Output the (X, Y) coordinate of the center of the cell containing the given text.  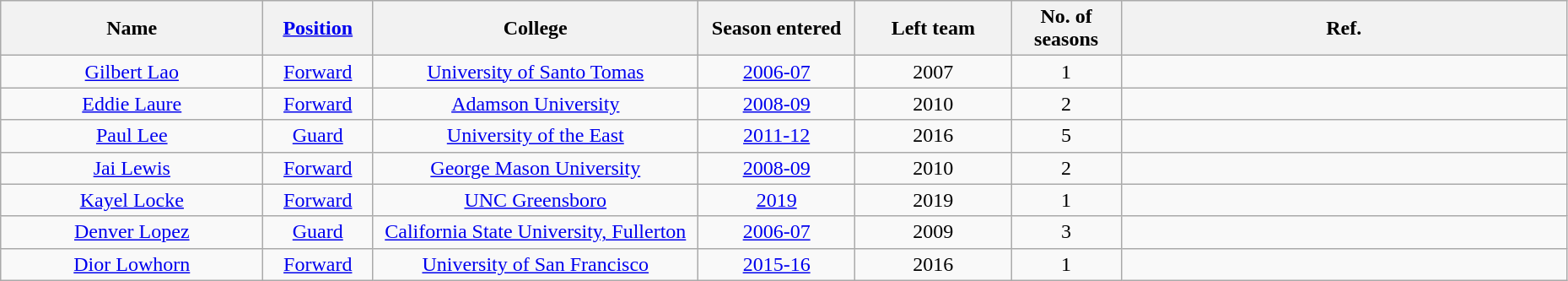
2015-16 (777, 264)
Paul Lee (132, 136)
George Mason University (536, 168)
5 (1066, 136)
UNC Greensboro (536, 200)
2011-12 (777, 136)
Denver Lopez (132, 232)
2007 (933, 72)
Adamson University (536, 104)
2009 (933, 232)
Ref. (1344, 29)
Kayel Locke (132, 200)
Jai Lewis (132, 168)
California State University, Fullerton (536, 232)
Dior Lowhorn (132, 264)
3 (1066, 232)
University of the East (536, 136)
Name (132, 29)
College (536, 29)
Left team (933, 29)
University of Santo Tomas (536, 72)
Eddie Laure (132, 104)
University of San Francisco (536, 264)
Position (318, 29)
Season entered (777, 29)
No. of seasons (1066, 29)
Gilbert Lao (132, 72)
